Detect which cell encompasses the target text, then output its [x, y] center coordinate. 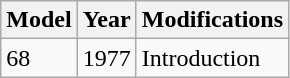
Modifications [212, 20]
Year [106, 20]
1977 [106, 58]
Model [39, 20]
68 [39, 58]
Introduction [212, 58]
